Output the [X, Y] coordinate of the center of the cell containing the given text.  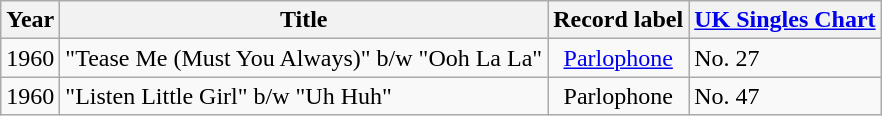
"Listen Little Girl" b/w "Uh Huh" [304, 96]
Year [30, 20]
"Tease Me (Must You Always)" b/w "Ooh La La" [304, 58]
No. 27 [785, 58]
Record label [618, 20]
UK Singles Chart [785, 20]
No. 47 [785, 96]
Title [304, 20]
